Output the [X, Y] coordinate of the center of the cell containing the given text.  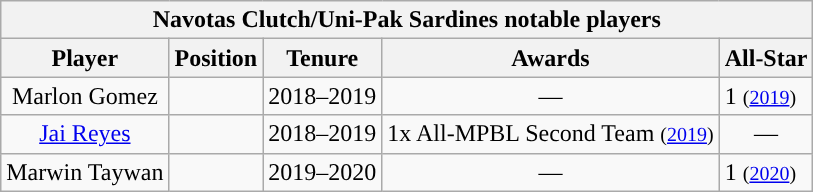
Marlon Gomez [85, 96]
1x All-MPBL Second Team (2019) [550, 134]
Tenure [322, 58]
1 (2020) [766, 172]
Player [85, 58]
1 (2019) [766, 96]
Awards [550, 58]
Marwin Taywan [85, 172]
2019–2020 [322, 172]
All-Star [766, 58]
Jai Reyes [85, 134]
Position [216, 58]
Navotas Clutch/Uni-Pak Sardines notable players [407, 20]
